Capture the cell that displays the provided text and extract its [x, y] central coordinate. 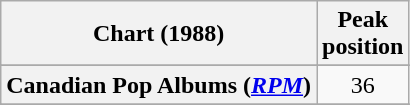
Canadian Pop Albums (RPM) [159, 85]
Peakposition [363, 34]
Chart (1988) [159, 34]
36 [363, 85]
